From the cell containing the given text, extract its center point as (x, y) coordinate. 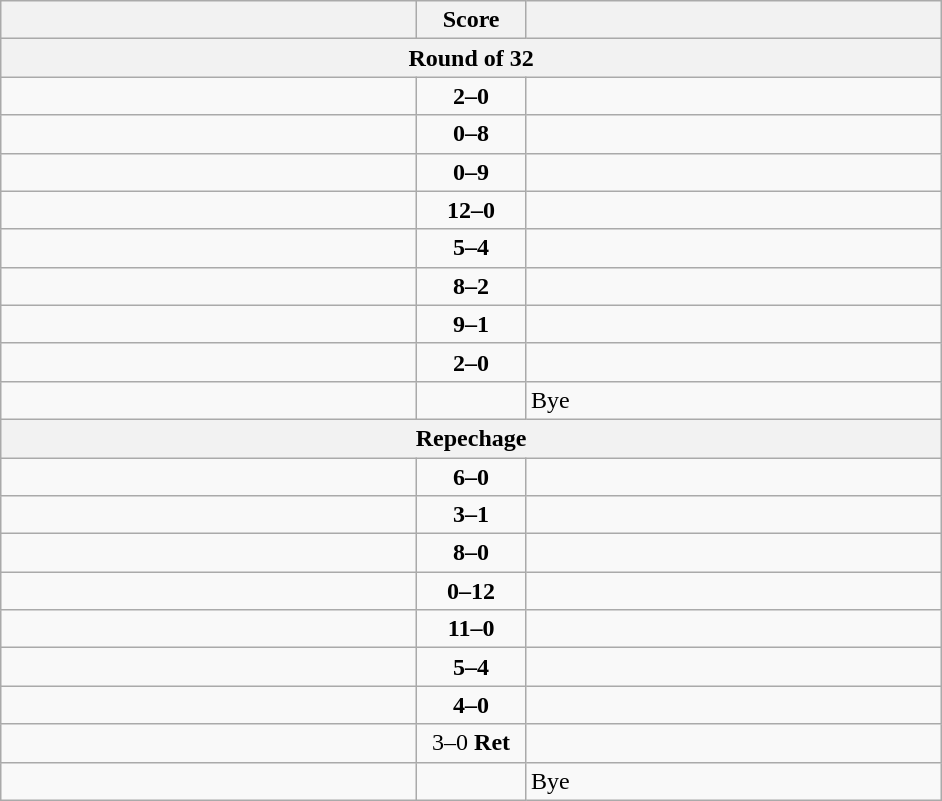
4–0 (472, 705)
Round of 32 (472, 58)
8–2 (472, 286)
3–0 Ret (472, 743)
Repechage (472, 438)
0–12 (472, 591)
0–8 (472, 134)
9–1 (472, 324)
12–0 (472, 210)
Score (472, 20)
3–1 (472, 515)
0–9 (472, 172)
11–0 (472, 629)
6–0 (472, 477)
8–0 (472, 553)
